Search for the cell housing the specified text and yield its (x, y) center coordinate. 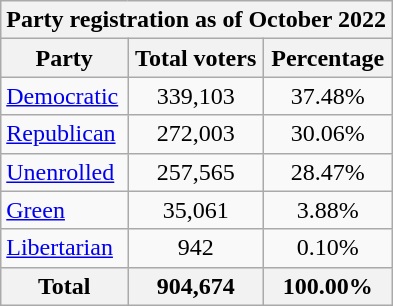
37.48% (328, 96)
0.10% (328, 248)
339,103 (196, 96)
Unenrolled (64, 172)
Republican (64, 134)
272,003 (196, 134)
Total voters (196, 58)
100.00% (328, 286)
35,061 (196, 210)
942 (196, 248)
Green (64, 210)
Libertarian (64, 248)
904,674 (196, 286)
Percentage (328, 58)
257,565 (196, 172)
Total (64, 286)
3.88% (328, 210)
Party (64, 58)
30.06% (328, 134)
Democratic (64, 96)
Party registration as of October 2022 (196, 20)
28.47% (328, 172)
